Return (x, y) of the center of cell containing provided text 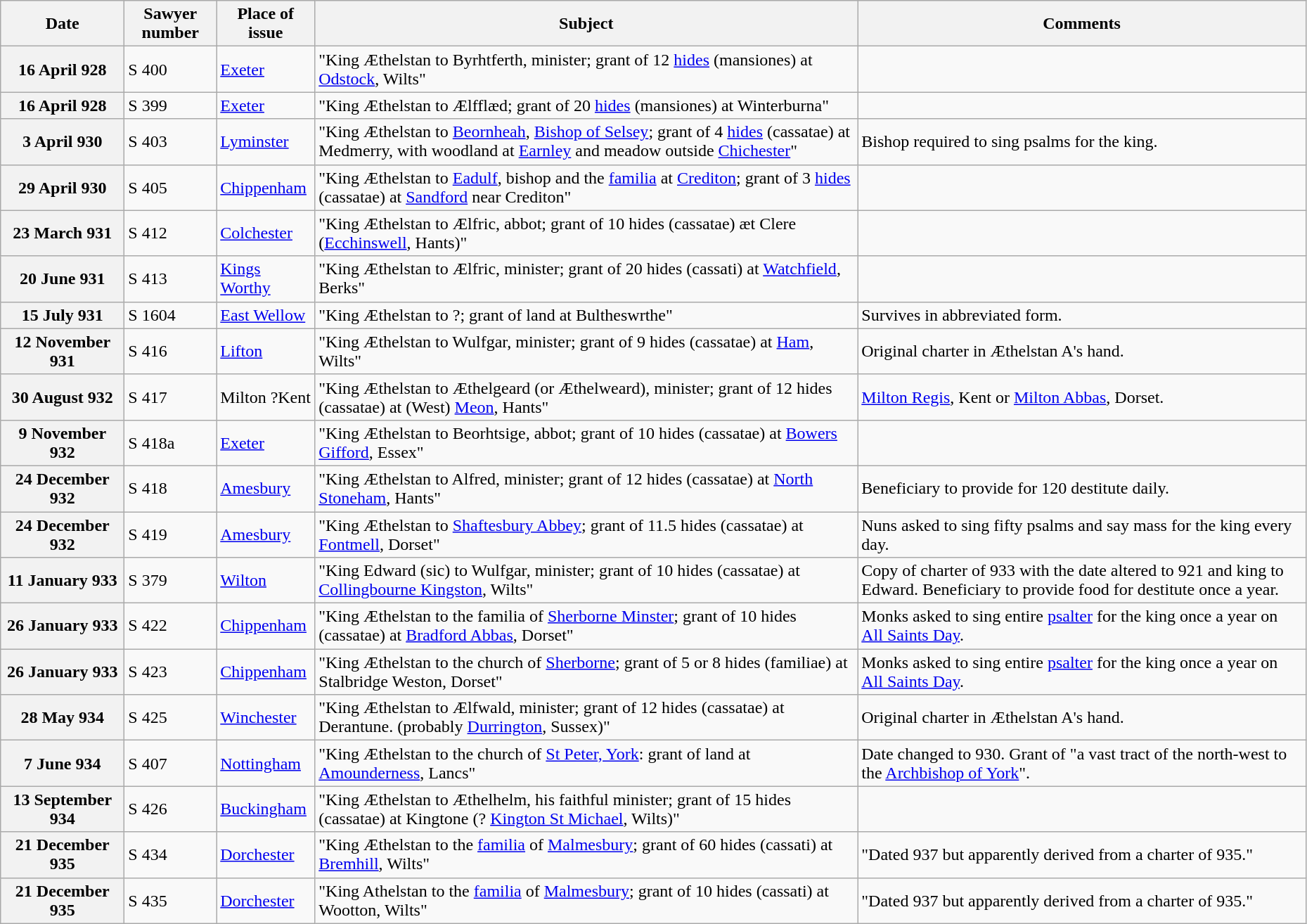
"King Æthelstan to Eadulf, bishop and the familia at Crediton; grant of 3 hides (cassatae) at Sandford near Crediton" (586, 187)
"King Æthelstan to Alfred, minister; grant of 12 hides (cassatae) at North Stoneham, Hants" (586, 488)
S 407 (170, 764)
Comments (1082, 24)
Nottingham (266, 764)
S 426 (170, 809)
S 403 (170, 142)
"King Edward (sic) to Wulfgar, minister; grant of 10 hides (cassatae) at Collingbourne Kingston, Wilts" (586, 581)
"King Athelstan to the familia of Malmesbury; grant of 10 hides (cassati) at Wootton, Wilts" (586, 900)
S 412 (170, 233)
Date (63, 24)
S 413 (170, 278)
"King Æthelstan to Wulfgar, minister; grant of 9 hides (cassatae) at Ham, Wilts" (586, 352)
15 July 931 (63, 315)
Copy of charter of 933 with the date altered to 921 and king to Edward. Beneficiary to provide food for destitute once a year. (1082, 581)
Survives in abbreviated form. (1082, 315)
East Wellow (266, 315)
Lifton (266, 352)
28 May 934 (63, 717)
S 418 (170, 488)
7 June 934 (63, 764)
"King Æthelstan to Beorhtsige, abbot; grant of 10 hides (cassatae) at Bowers Gifford, Essex" (586, 443)
S 419 (170, 534)
"King Æthelstan to Byrhtferth, minister; grant of 12 hides (mansiones) at Odstock, Wilts" (586, 69)
Kings Worthy (266, 278)
Milton Regis, Kent or Milton Abbas, Dorset. (1082, 397)
S 435 (170, 900)
"King Æthelstan to Ælfwald, minister; grant of 12 hides (cassatae) at Derantune. (probably Durrington, Sussex)" (586, 717)
Subject (586, 24)
11 January 933 (63, 581)
9 November 932 (63, 443)
Place of issue (266, 24)
Sawyer number (170, 24)
12 November 931 (63, 352)
30 August 932 (63, 397)
"King Æthelstan to Beornheah, Bishop of Selsey; grant of 4 hides (cassatae) at Medmerry, with woodland at Earnley and meadow outside Chichester" (586, 142)
Winchester (266, 717)
S 405 (170, 187)
S 400 (170, 69)
Bishop required to sing psalms for the king. (1082, 142)
Colchester (266, 233)
"King Æthelstan to Ælfric, abbot; grant of 10 hides (cassatae) æt Clere (Ecchinswell, Hants)" (586, 233)
Lyminster (266, 142)
"King Æthelstan to Ælfric, minister; grant of 20 hides (cassati) at Watchfield, Berks" (586, 278)
13 September 934 (63, 809)
"King Æthelstan to Æthelgeard (or Æthelweard), minister; grant of 12 hides (cassatae) at (West) Meon, Hants" (586, 397)
S 416 (170, 352)
"King Æthelstan to Ælfflæd; grant of 20 hides (mansiones) at Winterburna" (586, 105)
S 399 (170, 105)
"King Æthelstan to the familia of Malmesbury; grant of 60 hides (cassati) at Bremhill, Wilts" (586, 855)
Buckingham (266, 809)
"King Æthelstan to the church of Sherborne; grant of 5 or 8 hides (familiae) at Stalbridge Weston, Dorset" (586, 672)
S 1604 (170, 315)
Milton ?Kent (266, 397)
"King Æthelstan to the familia of Sherborne Minster; grant of 10 hides (cassatae) at Bradford Abbas, Dorset" (586, 626)
S 423 (170, 672)
Date changed to 930. Grant of "a vast tract of the north-west to the Archbishop of York". (1082, 764)
S 418a (170, 443)
S 425 (170, 717)
S 379 (170, 581)
20 June 931 (63, 278)
29 April 930 (63, 187)
23 March 931 (63, 233)
"King Æthelstan to Shaftesbury Abbey; grant of 11.5 hides (cassatae) at Fontmell, Dorset" (586, 534)
S 417 (170, 397)
Wilton (266, 581)
S 422 (170, 626)
3 April 930 (63, 142)
Nuns asked to sing fifty psalms and say mass for the king every day. (1082, 534)
"King Æthelstan to ?; grant of land at Bultheswrthe" (586, 315)
"King Æthelstan to the church of St Peter, York: grant of land at Amounderness, Lancs" (586, 764)
Beneficiary to provide for 120 destitute daily. (1082, 488)
"King Æthelstan to Æthelhelm, his faithful minister; grant of 15 hides (cassatae) at Kingtone (? Kington St Michael, Wilts)" (586, 809)
S 434 (170, 855)
